Scan for the cell matching the given text and deliver its [x, y] coordinate at center. 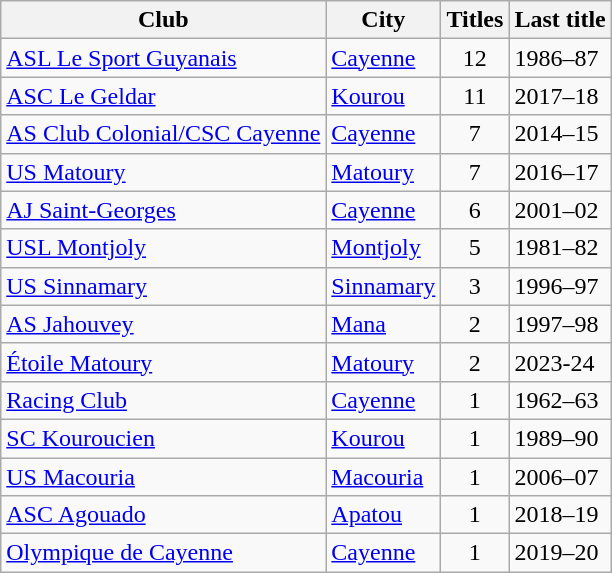
ASC Agouado [164, 515]
SC Kouroucien [164, 438]
2019–20 [560, 553]
12 [475, 58]
1962–63 [560, 400]
AS Club Colonial/CSC Cayenne [164, 134]
2018–19 [560, 515]
2006–07 [560, 477]
Sinnamary [384, 286]
Mana [384, 324]
2016–17 [560, 172]
ASL Le Sport Guyanais [164, 58]
1986–87 [560, 58]
1981–82 [560, 248]
USL Montjoly [164, 248]
Titles [475, 20]
AS Jahouvey [164, 324]
ASC Le Geldar [164, 96]
2014–15 [560, 134]
Montjoly [384, 248]
2017–18 [560, 96]
1997–98 [560, 324]
US Matoury [164, 172]
6 [475, 210]
Last title [560, 20]
3 [475, 286]
2023-24 [560, 362]
5 [475, 248]
11 [475, 96]
US Macouria [164, 477]
1989–90 [560, 438]
Macouria [384, 477]
Apatou [384, 515]
1996–97 [560, 286]
Olympique de Cayenne [164, 553]
Étoile Matoury [164, 362]
AJ Saint-Georges [164, 210]
US Sinnamary [164, 286]
2001–02 [560, 210]
Club [164, 20]
City [384, 20]
Racing Club [164, 400]
